Return (x, y) of the center of cell containing provided text 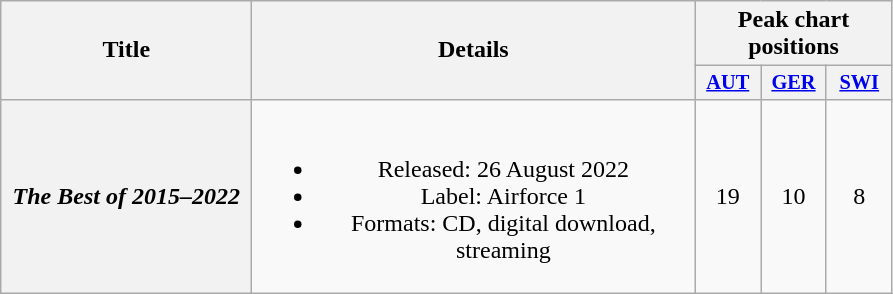
Details (474, 50)
19 (728, 196)
The Best of 2015–2022 (126, 196)
AUT (728, 83)
Peak chart positions (794, 34)
Released: 26 August 2022Label: Airforce 1Formats: CD, digital download, streaming (474, 196)
8 (859, 196)
Title (126, 50)
GER (794, 83)
10 (794, 196)
SWI (859, 83)
